Search for the cell housing the specified text and yield its (X, Y) center coordinate. 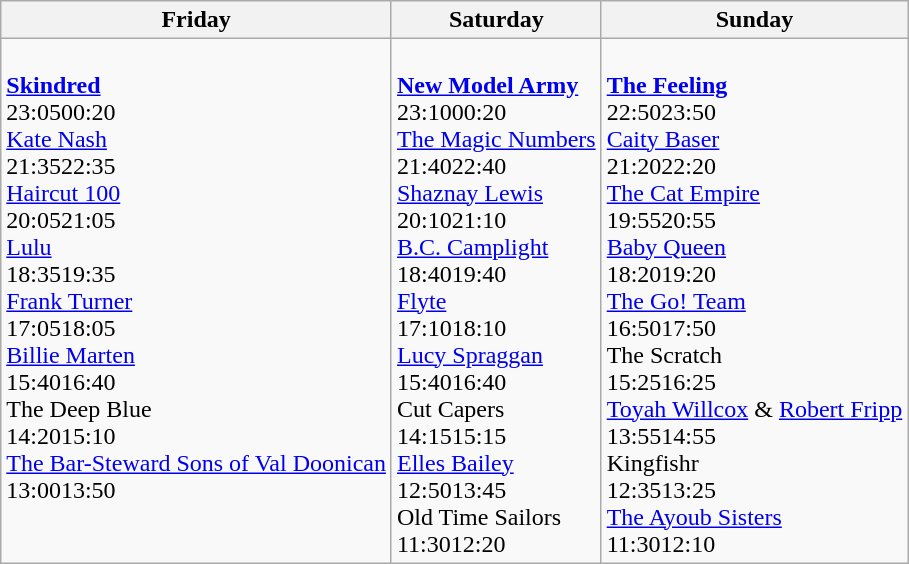
Saturday (496, 20)
Sunday (754, 20)
Friday (196, 20)
